Extract the [x, y] coordinate from the center of the cell holding the provided text.  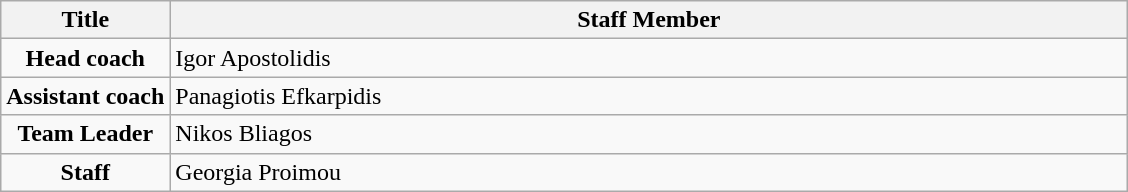
Title [86, 20]
Nikos Bliagos [649, 134]
Georgia Proimou [649, 172]
Assistant coach [86, 96]
Head coach [86, 58]
Staff Member [649, 20]
Staff [86, 172]
Igor Apostolidis [649, 58]
Team Leader [86, 134]
Panagiotis Efkarpidis [649, 96]
